Extract the (x, y) coordinate from the center of the cell holding the provided text.  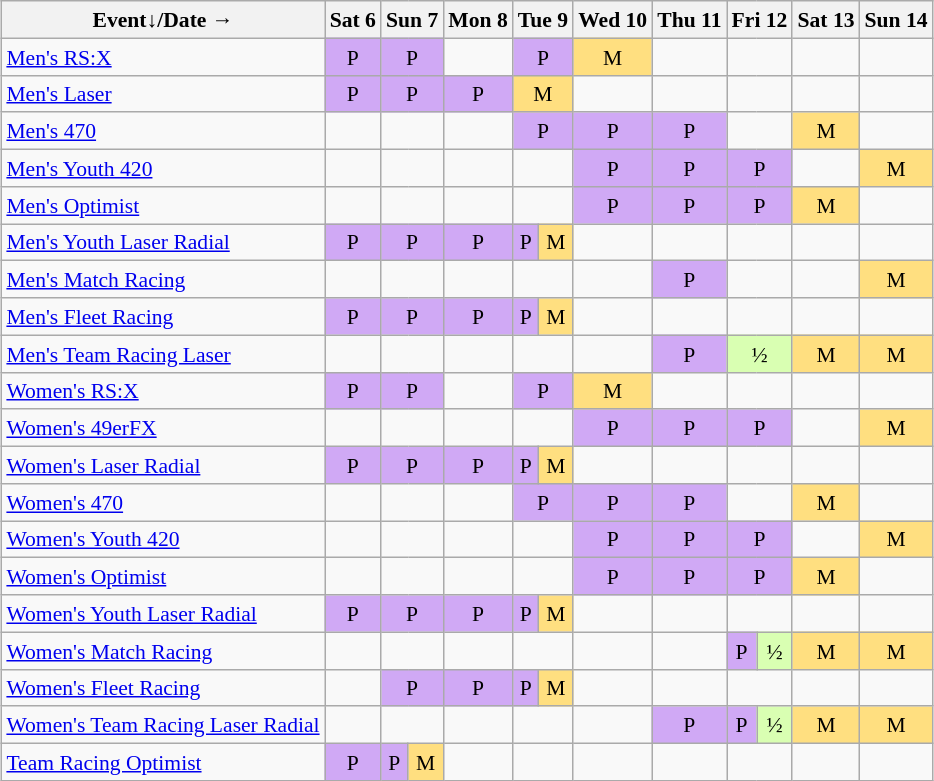
Women's Match Racing (162, 650)
Men's Optimist (162, 204)
Men's Youth 420 (162, 168)
Men's RS:X (162, 56)
Tue 9 (543, 20)
Men's 470 (162, 130)
Thu 11 (689, 20)
Sun 7 (412, 20)
Mon 8 (478, 20)
Team Racing Optimist (162, 762)
Men's Youth Laser Radial (162, 242)
Men's Fleet Racing (162, 316)
Women's Youth 420 (162, 538)
Women's 49erFX (162, 428)
Men's Match Racing (162, 280)
Women's Laser Radial (162, 464)
Women's 470 (162, 502)
Sat 13 (826, 20)
Wed 10 (612, 20)
Men's Team Racing Laser (162, 354)
Fri 12 (760, 20)
Women's Optimist (162, 576)
Sat 6 (353, 20)
Women's Team Racing Laser Radial (162, 724)
Men's Laser (162, 94)
Sun 14 (896, 20)
Women's Fleet Racing (162, 688)
Women's Youth Laser Radial (162, 614)
Event↓/Date → (162, 20)
Women's RS:X (162, 390)
